Search for the cell housing the specified text and yield its (x, y) center coordinate. 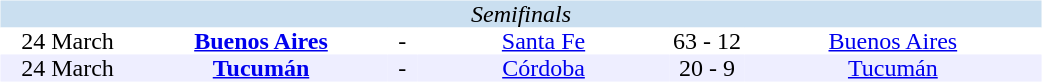
20 - 9 (707, 68)
Córdoba (544, 68)
Santa Fe (544, 42)
63 - 12 (707, 42)
Semifinals (520, 14)
